From the cell containing the given text, extract its center point as (X, Y) coordinate. 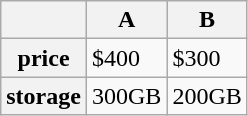
200GB (207, 96)
price (44, 58)
B (207, 20)
$300 (207, 58)
$400 (126, 58)
A (126, 20)
300GB (126, 96)
storage (44, 96)
